Search for the cell housing the specified text and yield its [x, y] center coordinate. 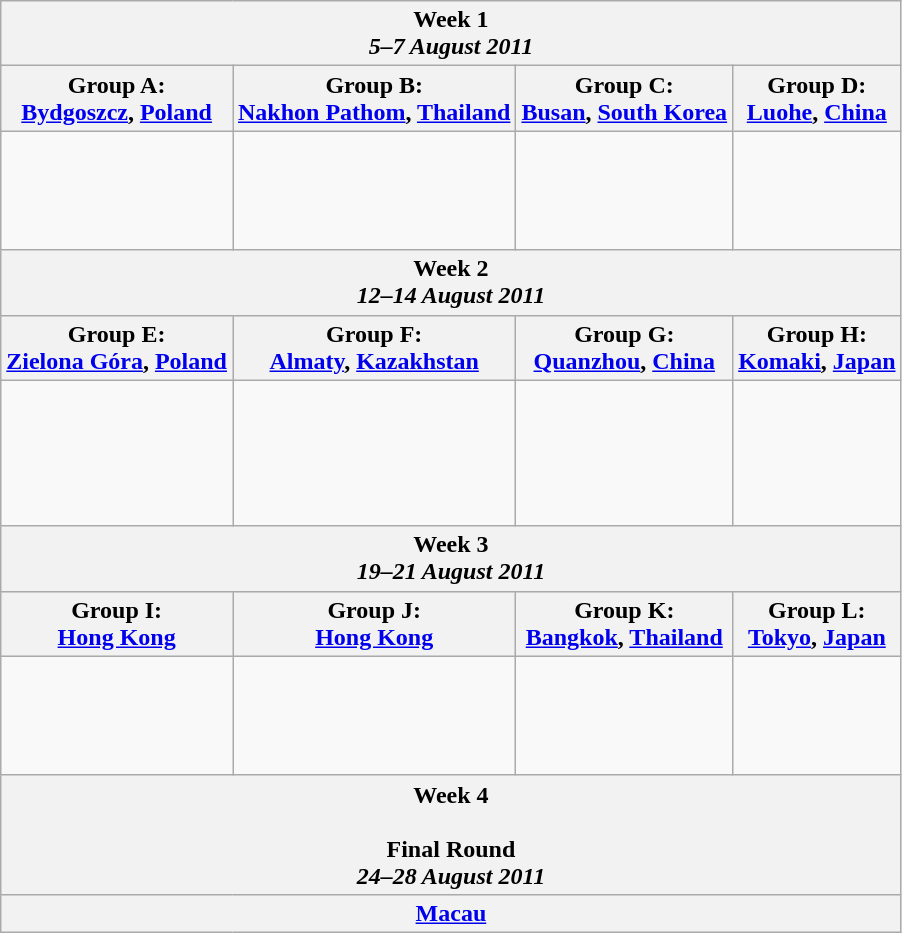
Group F:Almaty, Kazakhstan [374, 348]
Group K:Bangkok, Thailand [624, 624]
Group E:Zielona Góra, Poland [117, 348]
Group D:Luohe, China [817, 98]
Week 15–7 August 2011 [451, 34]
Macau [451, 913]
Group I:Hong Kong [117, 624]
Group G:Quanzhou, China [624, 348]
Group C:Busan, South Korea [624, 98]
Group J:Hong Kong [374, 624]
Week 319–21 August 2011 [451, 558]
Week 4Final Round24–28 August 2011 [451, 834]
Group L:Tokyo, Japan [817, 624]
Group A:Bydgoszcz, Poland [117, 98]
Group B:Nakhon Pathom, Thailand [374, 98]
Group H:Komaki, Japan [817, 348]
Week 212–14 August 2011 [451, 282]
